Find where the given text appears and provide that cell's center as [x, y] coordinate. 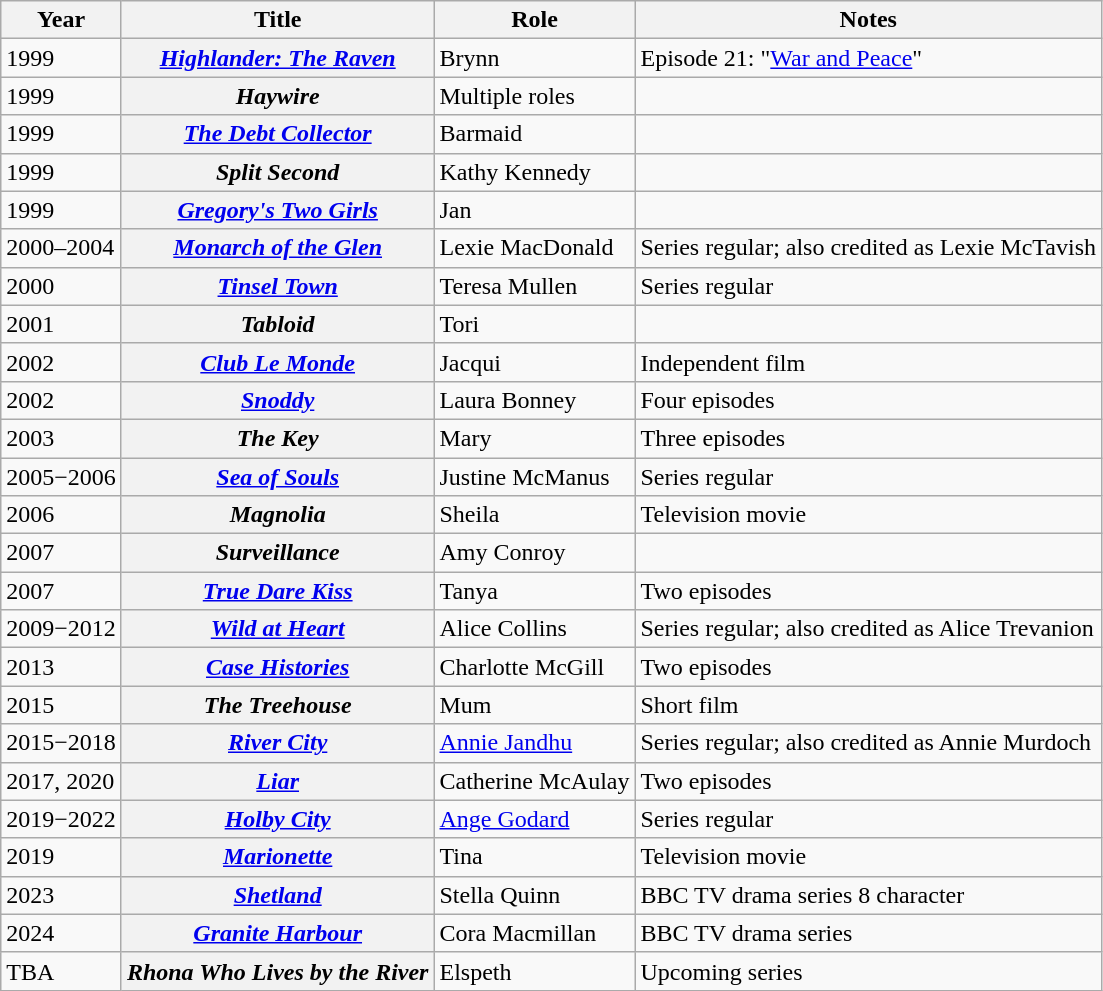
Wild at Heart [278, 629]
2019 [62, 857]
The Debt Collector [278, 134]
Elspeth [534, 971]
TBA [62, 971]
Justine McManus [534, 477]
Independent film [868, 362]
Tina [534, 857]
Series regular; also credited as Alice Trevanion [868, 629]
Tori [534, 324]
Amy Conroy [534, 553]
The Key [278, 438]
Mary [534, 438]
Multiple roles [534, 96]
Annie Jandhu [534, 743]
Ange Godard [534, 819]
Three episodes [868, 438]
Charlotte McGill [534, 667]
2019−2022 [62, 819]
Lexie MacDonald [534, 248]
Brynn [534, 58]
2003 [62, 438]
2000 [62, 286]
Barmaid [534, 134]
Series regular; also credited as Annie Murdoch [868, 743]
The Treehouse [278, 705]
Liar [278, 781]
Episode 21: "War and Peace" [868, 58]
Notes [868, 20]
Sheila [534, 515]
Club Le Monde [278, 362]
Stella Quinn [534, 895]
Surveillance [278, 553]
Cora Macmillan [534, 933]
Sea of Souls [278, 477]
Short film [868, 705]
2017, 2020 [62, 781]
Four episodes [868, 400]
Gregory's Two Girls [278, 210]
2000–2004 [62, 248]
2009−2012 [62, 629]
2013 [62, 667]
Haywire [278, 96]
2006 [62, 515]
Tabloid [278, 324]
River City [278, 743]
2015−2018 [62, 743]
True Dare Kiss [278, 591]
Upcoming series [868, 971]
Catherine McAulay [534, 781]
Role [534, 20]
2024 [62, 933]
Snoddy [278, 400]
Mum [534, 705]
Case Histories [278, 667]
Laura Bonney [534, 400]
Teresa Mullen [534, 286]
Tanya [534, 591]
Jan [534, 210]
BBC TV drama series 8 character [868, 895]
2023 [62, 895]
Holby City [278, 819]
2015 [62, 705]
Alice Collins [534, 629]
BBC TV drama series [868, 933]
Granite Harbour [278, 933]
Kathy Kennedy [534, 172]
Rhona Who Lives by the River [278, 971]
Year [62, 20]
Series regular; also credited as Lexie McTavish [868, 248]
2001 [62, 324]
Magnolia [278, 515]
Jacqui [534, 362]
Split Second [278, 172]
Shetland [278, 895]
Title [278, 20]
Tinsel Town [278, 286]
Marionette [278, 857]
Monarch of the Glen [278, 248]
Highlander: The Raven [278, 58]
2005−2006 [62, 477]
